Output the (X, Y) coordinate of the center of the cell containing the given text.  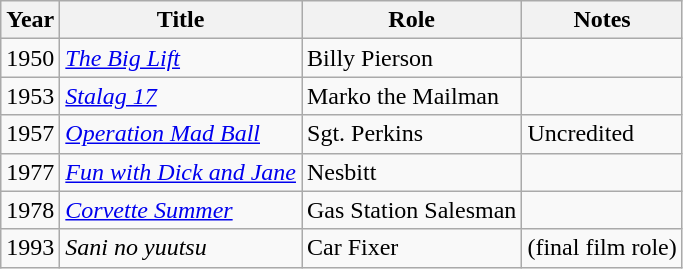
(final film role) (602, 248)
Year (30, 20)
Marko the Mailman (412, 96)
1953 (30, 96)
Title (181, 20)
Uncredited (602, 134)
1977 (30, 172)
Notes (602, 20)
Operation Mad Ball (181, 134)
Sgt. Perkins (412, 134)
Sani no yuutsu (181, 248)
1993 (30, 248)
1957 (30, 134)
1978 (30, 210)
Fun with Dick and Jane (181, 172)
Role (412, 20)
Stalag 17 (181, 96)
1950 (30, 58)
Gas Station Salesman (412, 210)
The Big Lift (181, 58)
Nesbitt (412, 172)
Car Fixer (412, 248)
Billy Pierson (412, 58)
Corvette Summer (181, 210)
